Return the [x, y] coordinate for the center point of the cell that contains the specified text.  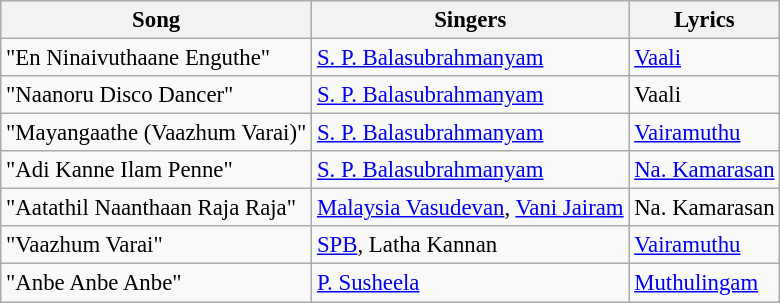
"Vaazhum Varai" [156, 245]
Lyrics [704, 20]
Malaysia Vasudevan, Vani Jairam [470, 208]
"Naanoru Disco Dancer" [156, 95]
"Aatathil Naanthaan Raja Raja" [156, 208]
P. Susheela [470, 283]
Muthulingam [704, 283]
"Mayangaathe (Vaazhum Varai)" [156, 133]
"Anbe Anbe Anbe" [156, 283]
Singers [470, 20]
Song [156, 20]
"En Ninaivuthaane Enguthe" [156, 58]
SPB, Latha Kannan [470, 245]
"Adi Kanne Ilam Penne" [156, 170]
